Extract the [x, y] coordinate from the center of the cell holding the provided text.  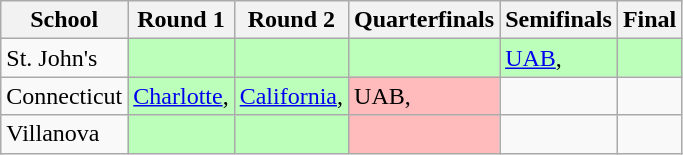
Charlotte, [181, 96]
Final [649, 20]
Round 1 [181, 20]
Round 2 [291, 20]
St. John's [64, 58]
California, [291, 96]
Semifinals [559, 20]
Connecticut [64, 96]
Quarterfinals [424, 20]
School [64, 20]
Villanova [64, 134]
